Locate the cell with the specified text and output its (x, y) center coordinate. 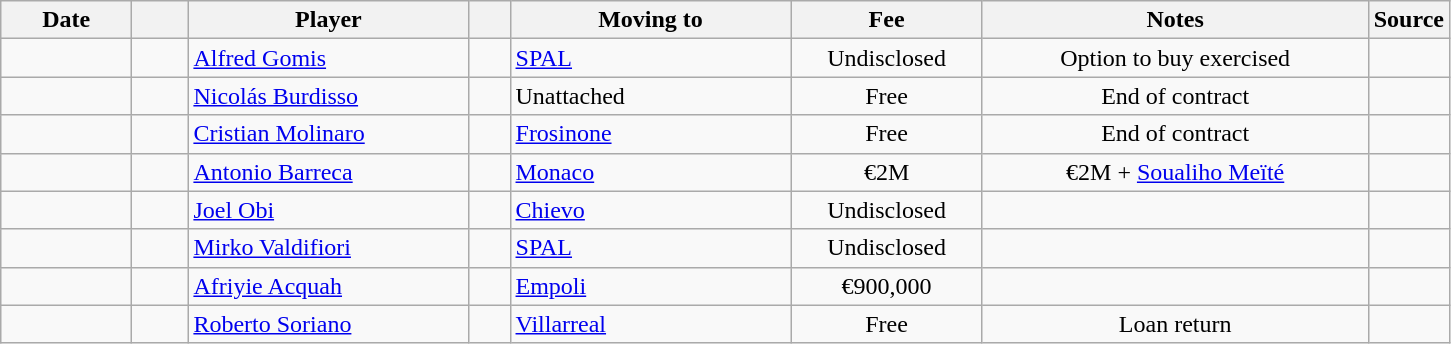
Date (66, 20)
Cristian Molinaro (328, 134)
Empoli (650, 286)
Loan return (1175, 324)
Alfred Gomis (328, 58)
Roberto Soriano (328, 324)
Nicolás Burdisso (328, 96)
Player (328, 20)
Afriyie Acquah (328, 286)
€2M (886, 172)
Frosinone (650, 134)
Unattached (650, 96)
Fee (886, 20)
Monaco (650, 172)
Villarreal (650, 324)
Notes (1175, 20)
Joel Obi (328, 210)
Source (1408, 20)
Chievo (650, 210)
Antonio Barreca (328, 172)
Moving to (650, 20)
Option to buy exercised (1175, 58)
€900,000 (886, 286)
€2M + Soualiho Meïté (1175, 172)
Mirko Valdifiori (328, 248)
